Pinpoint the cell where the given text exists, returning its [x, y] midpoint coordinate. 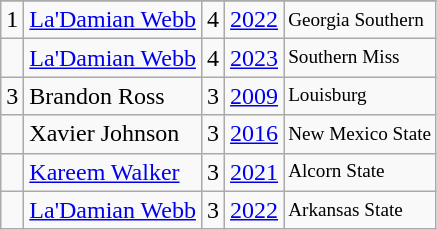
1 [12, 20]
Brandon Ross [113, 96]
Georgia Southern [360, 20]
Arkansas State [360, 210]
Louisburg [360, 96]
Xavier Johnson [113, 134]
2023 [254, 58]
2016 [254, 134]
Kareem Walker [113, 172]
Alcorn State [360, 172]
2009 [254, 96]
Southern Miss [360, 58]
New Mexico State [360, 134]
2021 [254, 172]
